Capture the cell that displays the provided text and extract its (x, y) central coordinate. 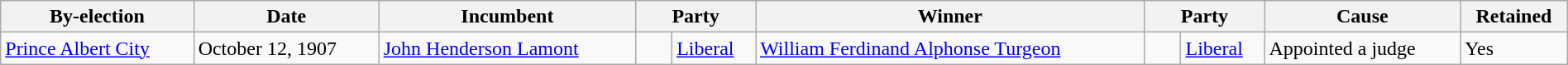
Incumbent (507, 17)
By-election (98, 17)
Prince Albert City (98, 48)
Yes (1514, 48)
Cause (1363, 17)
William Ferdinand Alphonse Turgeon (950, 48)
Appointed a judge (1363, 48)
John Henderson Lamont (507, 48)
October 12, 1907 (286, 48)
Date (286, 17)
Retained (1514, 17)
Winner (950, 17)
